Provide the [x, y] coordinate of the cell's center where the given text is located.  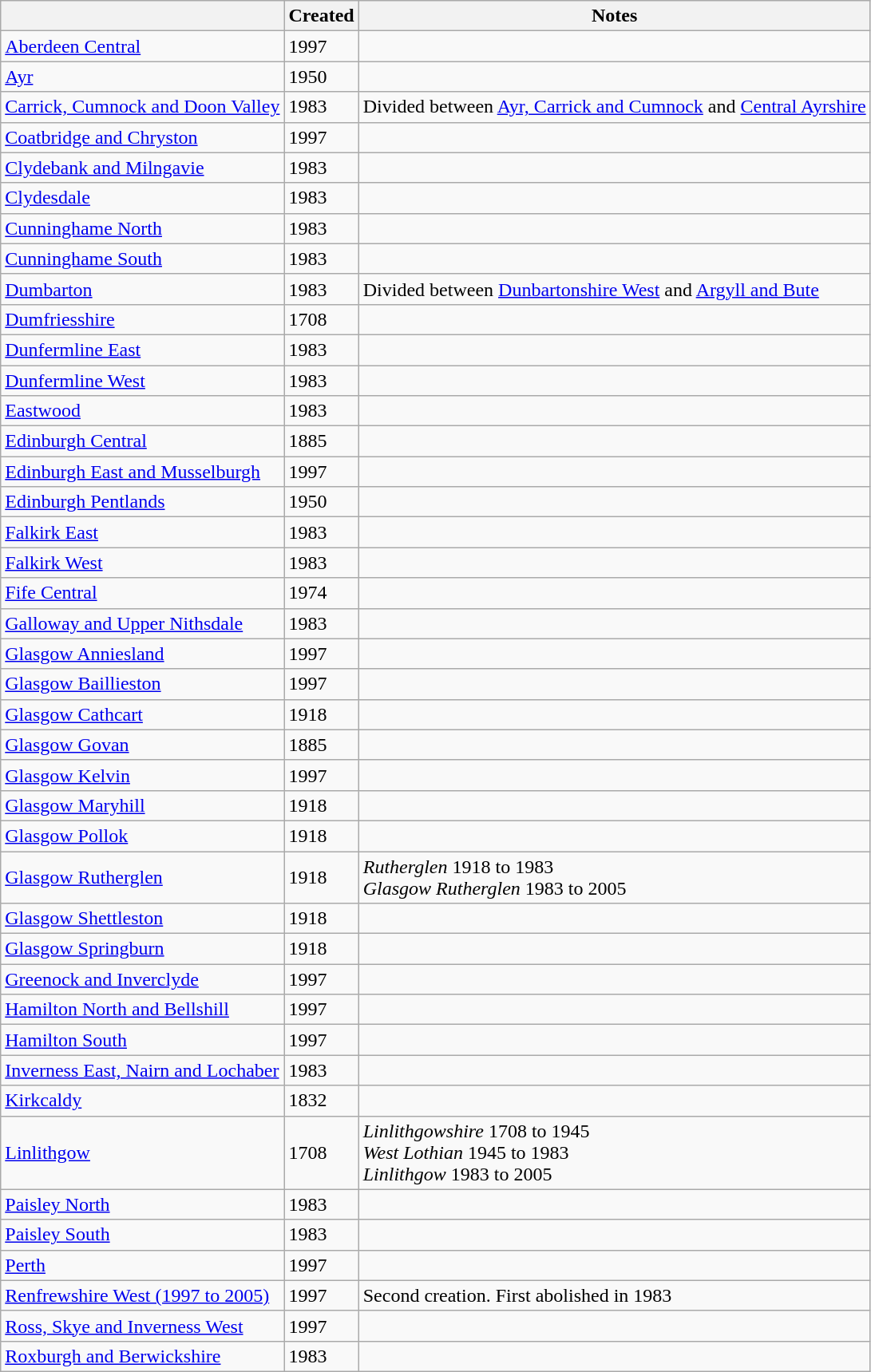
Glasgow Rutherglen [142, 876]
Second creation. First abolished in 1983 [615, 1295]
Carrick, Cumnock and Doon Valley [142, 107]
Edinburgh Pentlands [142, 502]
Created [321, 16]
Clydesdale [142, 198]
Dunfermline West [142, 381]
1832 [321, 1101]
Inverness East, Nairn and Lochaber [142, 1070]
Fife Central [142, 593]
Coatbridge and Chryston [142, 137]
Rutherglen 1918 to 1983 Glasgow Rutherglen 1983 to 2005 [615, 876]
Glasgow Springburn [142, 949]
Paisley South [142, 1235]
Clydebank and Milngavie [142, 168]
Ayr [142, 77]
Glasgow Govan [142, 745]
Hamilton North and Bellshill [142, 1010]
Glasgow Cathcart [142, 714]
Edinburgh East and Musselburgh [142, 472]
Dumbarton [142, 289]
Divided between Dunbartonshire West and Argyll and Bute [615, 289]
Roxburgh and Berwickshire [142, 1356]
Dumfriesshire [142, 319]
Eastwood [142, 411]
Dunfermline East [142, 350]
Galloway and Upper Nithsdale [142, 623]
Ross, Skye and Inverness West [142, 1326]
Falkirk West [142, 563]
1974 [321, 593]
Edinburgh Central [142, 441]
Perth [142, 1265]
Glasgow Kelvin [142, 775]
Renfrewshire West (1997 to 2005) [142, 1295]
Linlithgow [142, 1153]
Glasgow Baillieston [142, 684]
Cunninghame South [142, 259]
Divided between Ayr, Carrick and Cumnock and Central Ayrshire [615, 107]
Paisley North [142, 1204]
Glasgow Shettleston [142, 919]
Glasgow Maryhill [142, 805]
Glasgow Anniesland [142, 654]
Falkirk East [142, 532]
Kirkcaldy [142, 1101]
Hamilton South [142, 1040]
Greenock and Inverclyde [142, 979]
Glasgow Pollok [142, 836]
Aberdeen Central [142, 46]
Notes [615, 16]
Cunninghame North [142, 228]
Linlithgowshire 1708 to 1945 West Lothian 1945 to 1983 Linlithgow 1983 to 2005 [615, 1153]
